Return [X, Y] of the center of cell containing provided text 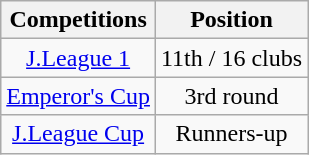
Emperor's Cup [78, 96]
J.League Cup [78, 134]
J.League 1 [78, 58]
Competitions [78, 20]
3rd round [231, 96]
11th / 16 clubs [231, 58]
Runners-up [231, 134]
Position [231, 20]
